Capture the cell that displays the provided text and extract its [X, Y] central coordinate. 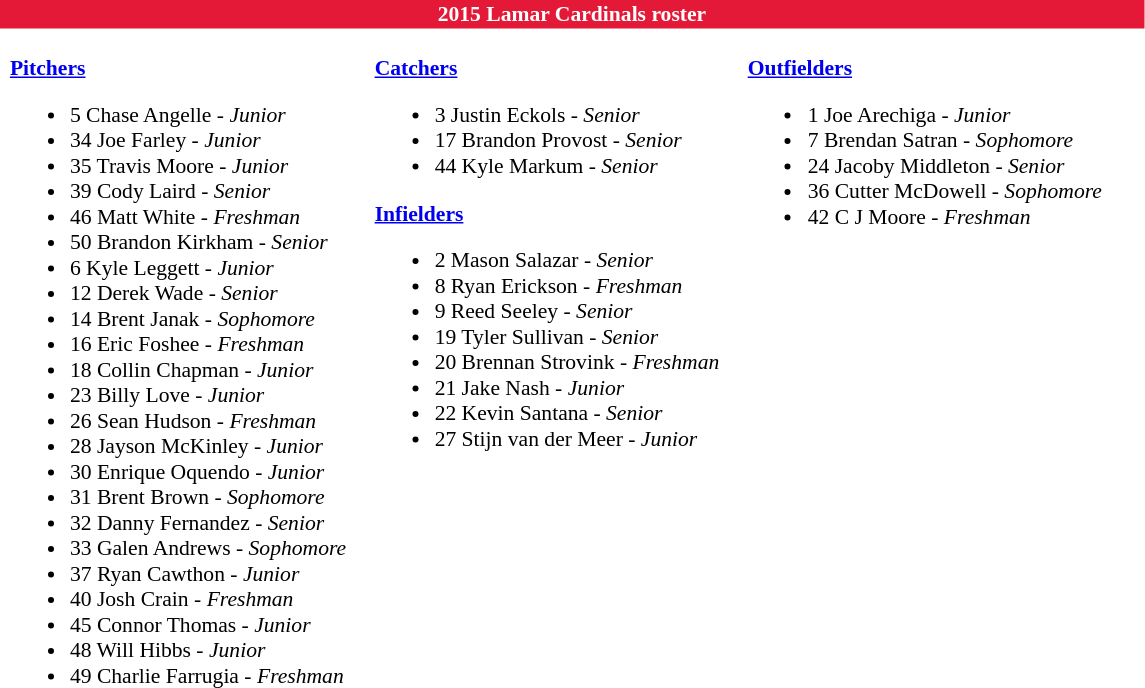
2015 Lamar Cardinals roster [572, 14]
